Capture the cell that displays the provided text and extract its [x, y] central coordinate. 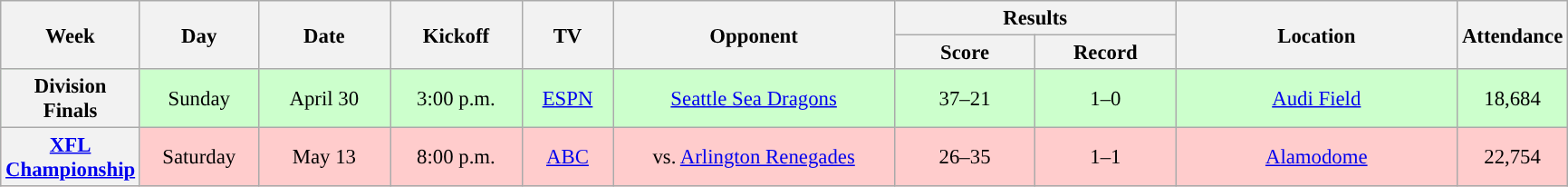
April 30 [324, 98]
Attendance [1513, 34]
Score [964, 53]
Division Finals [71, 98]
ABC [567, 158]
Location [1317, 34]
Saturday [199, 158]
Seattle Sea Dragons [754, 98]
TV [567, 34]
Sunday [199, 98]
Record [1105, 53]
22,754 [1513, 158]
Week [71, 34]
Results [1034, 18]
XFL Championship [71, 158]
18,684 [1513, 98]
Alamodome [1317, 158]
Audi Field [1317, 98]
8:00 p.m. [457, 158]
May 13 [324, 158]
Date [324, 34]
vs. Arlington Renegades [754, 158]
26–35 [964, 158]
ESPN [567, 98]
3:00 p.m. [457, 98]
1–1 [1105, 158]
37–21 [964, 98]
1–0 [1105, 98]
Opponent [754, 34]
Day [199, 34]
Kickoff [457, 34]
